Output the (x, y) coordinate of the center of the cell containing the given text.  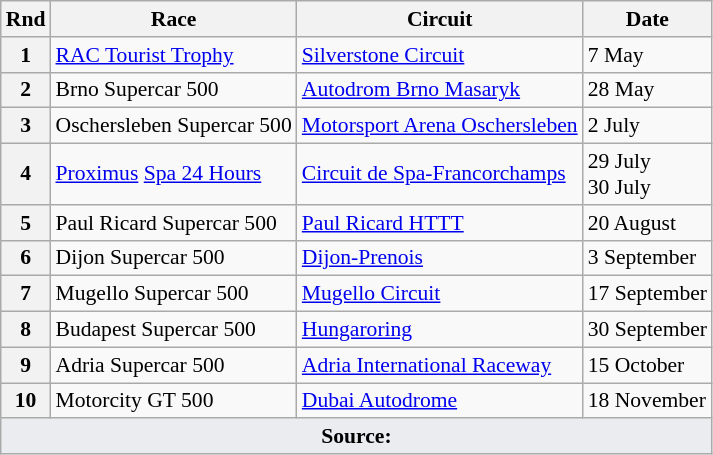
2 (26, 90)
28 May (648, 90)
3 September (648, 258)
30 September (648, 330)
Motorcity GT 500 (173, 401)
Mugello Circuit (440, 294)
6 (26, 258)
20 August (648, 223)
RAC Tourist Trophy (173, 55)
Dijon Supercar 500 (173, 258)
7 May (648, 55)
Race (173, 19)
10 (26, 401)
Rnd (26, 19)
4 (26, 174)
17 September (648, 294)
Motorsport Arena Oschersleben (440, 126)
Adria International Raceway (440, 365)
Budapest Supercar 500 (173, 330)
Autodrom Brno Masaryk (440, 90)
7 (26, 294)
18 November (648, 401)
Oschersleben Supercar 500 (173, 126)
Circuit de Spa-Francorchamps (440, 174)
2 July (648, 126)
Silverstone Circuit (440, 55)
Dijon-Prenois (440, 258)
9 (26, 365)
Mugello Supercar 500 (173, 294)
15 October (648, 365)
Brno Supercar 500 (173, 90)
8 (26, 330)
5 (26, 223)
Dubai Autodrome (440, 401)
Adria Supercar 500 (173, 365)
Paul Ricard HTTT (440, 223)
Source: (356, 437)
Paul Ricard Supercar 500 (173, 223)
1 (26, 55)
Circuit (440, 19)
3 (26, 126)
Hungaroring (440, 330)
Proximus Spa 24 Hours (173, 174)
Date (648, 19)
29 July30 July (648, 174)
